Locate the cell with the specified text and output its (X, Y) center coordinate. 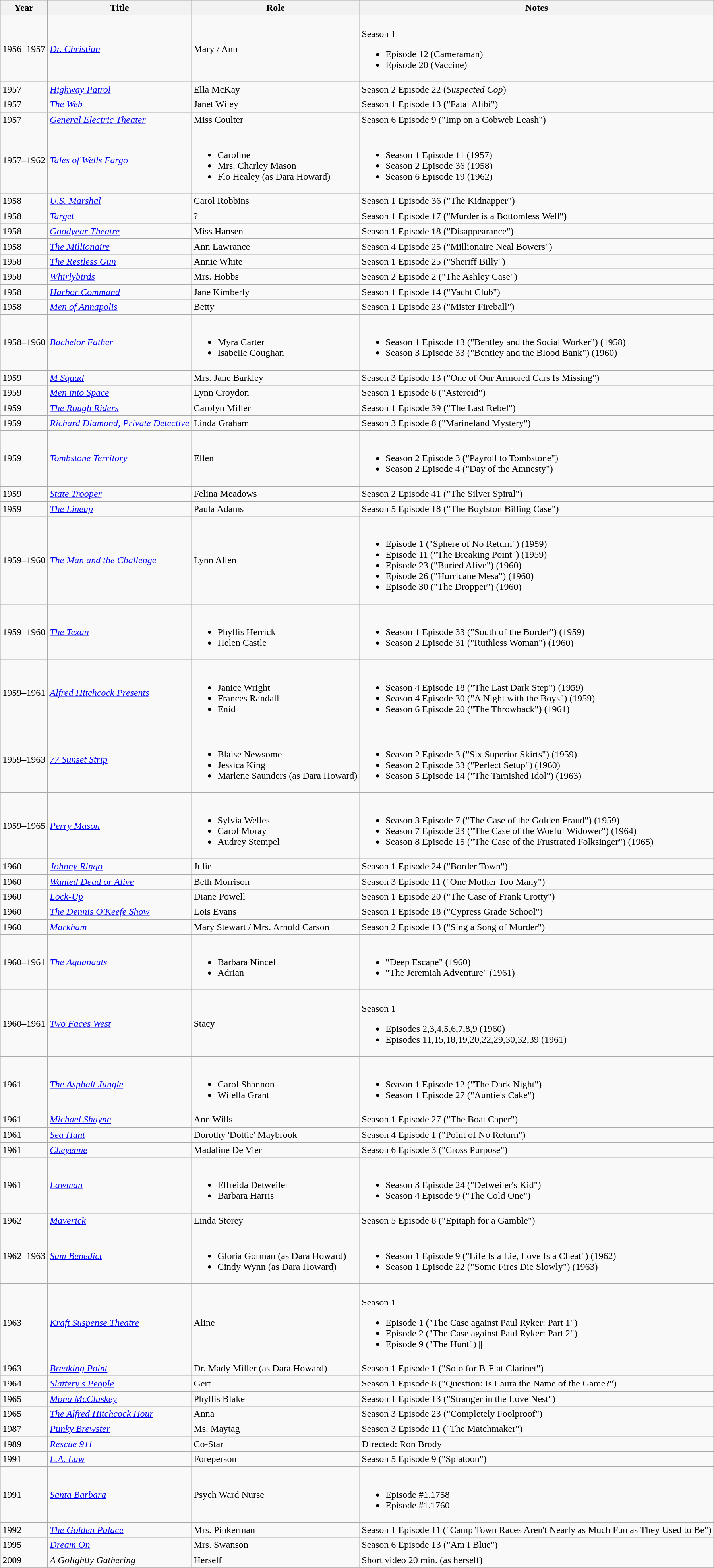
Title (120, 8)
Felina Meadows (276, 494)
Ann Wills (276, 1120)
Season 1 Episode 8 ("Question: Is Laura the Name of the Game?") (536, 1383)
Wanted Dead or Alive (120, 881)
Janet Wiley (276, 104)
Season 1 Episode 36 ("The Kidnapper") (536, 201)
Season 1 Episode 11 (1957)Season 2 Episode 36 (1958)Season 6 Episode 19 (1962) (536, 160)
Season 1 Episode 17 ("Murder is a Bottomless Well") (536, 216)
Tombstone Territory (120, 458)
Season 5 Episode 18 ("The Boylston Billing Case") (536, 509)
Mona McCluskey (120, 1398)
Dr. Mady Miller (as Dara Howard) (276, 1368)
Season 1 Episode 27 ("The Boat Caper") (536, 1120)
Season 3 Episode 13 ("One of Our Armored Cars Is Missing") (536, 378)
? (276, 216)
Season 1 Episode 33 ("South of the Border") (1959)Season 2 Episode 31 ("Ruthless Woman") (1960) (536, 632)
"Deep Escape" (1960)"The Jeremiah Adventure" (1961) (536, 962)
Janice WrightFrances RandallEnid (276, 693)
A Golightly Gathering (120, 1560)
Season 3 Episode 11 ("One Mother Too Many") (536, 881)
Blaise NewsomeJessica KingMarlene Saunders (as Dara Howard) (276, 759)
Year (24, 8)
Season 1 Episode 9 ("Life Is a Lie, Love Is a Cheat") (1962)Season 1 Episode 22 ("Some Fires Die Slowly") (1963) (536, 1256)
Lynn Croydon (276, 393)
Short video 20 min. (as herself) (536, 1560)
Men of Annapolis (120, 307)
2009 (24, 1560)
Season 2 Episode 22 (Suspected Cop) (536, 89)
Mrs. Swanson (276, 1545)
The Web (120, 104)
Season 1 Episode 13 ("Bentley and the Social Worker") (1958)Season 3 Episode 33 ("Bentley and the Blood Bank") (1960) (536, 342)
Season 3 Episode 8 ("Marineland Mystery") (536, 423)
Perry Mason (120, 825)
Foreperson (276, 1459)
Madaline De Vier (276, 1150)
Herself (276, 1560)
Season 1 Episode 18 ("Disappearance") (536, 231)
Season 1 Episode 1 ("Solo for B-Flat Clarinet") (536, 1368)
Carol ShannonWilella Grant (276, 1084)
1964 (24, 1383)
1956–1957 (24, 48)
The Man and the Challenge (120, 560)
Alfred Hitchcock Presents (120, 693)
The Asphalt Jungle (120, 1084)
Carol Robbins (276, 201)
Ann Lawrance (276, 246)
Anna (276, 1414)
Co-Star (276, 1444)
Season 6 Episode 3 ("Cross Purpose") (536, 1150)
The Millionaire (120, 246)
Season 5 Episode 9 ("Splatoon") (536, 1459)
Mrs. Jane Barkley (276, 378)
Linda Storey (276, 1220)
1992 (24, 1530)
Michael Shayne (120, 1120)
Myra CarterIsabelle Coughan (276, 342)
Aline (276, 1322)
Season 3 Episode 11 ("The Matchmaker") (536, 1429)
State Trooper (120, 494)
Season 2 Episode 41 ("The Silver Spiral") (536, 494)
Season 1Episode 1 ("The Case against Paul Ryker: Part 1")Episode 2 ("The Case against Paul Ryker: Part 2")Episode 9 ("The Hunt") || (536, 1322)
Season 1 Episode 13 ("Stranger in the Love Nest") (536, 1398)
Directed: Ron Brody (536, 1444)
Season 2 Episode 13 ("Sing a Song of Murder") (536, 927)
Kraft Suspense Theatre (120, 1322)
1989 (24, 1444)
The Texan (120, 632)
Dr. Christian (120, 48)
Season 6 Episode 9 ("Imp on a Cobweb Leash") (536, 120)
Season 1 Episode 39 ("The Last Rebel") (536, 408)
Season 1Episodes 2,3,4,5,6,7,8,9 (1960)Episodes 11,15,18,19,20,22,29,30,32,39 (1961) (536, 1023)
Psych Ward Nurse (276, 1495)
1959–1961 (24, 693)
Season 1 Episode 25 ("Sheriff Billy") (536, 261)
Two Faces West (120, 1023)
Season 1Episode 12 (Cameraman)Episode 20 (Vaccine) (536, 48)
The Aquanauts (120, 962)
Season 1 Episode 20 ("The Case of Frank Crotty") (536, 897)
Annie White (276, 261)
Barbara NincelAdrian (276, 962)
Season 1 Episode 11 ("Camp Town Races Aren't Nearly as Much Fun as They Used to Be") (536, 1530)
U.S. Marshal (120, 201)
Season 1 Episode 8 ("Asteroid") (536, 393)
Target (120, 216)
Mary / Ann (276, 48)
Sam Benedict (120, 1256)
Bachelor Father (120, 342)
Lock-Up (120, 897)
Linda Graham (276, 423)
Carolyn Miller (276, 408)
Miss Hansen (276, 231)
Season 2 Episode 3 ("Six Superior Skirts") (1959)Season 2 Episode 33 ("Perfect Setup") (1960)Season 5 Episode 14 ("The Tarnished Idol") (1963) (536, 759)
Beth Morrison (276, 881)
Season 3 Episode 24 ("Detweiler's Kid")Season 4 Episode 9 ("The Cold One") (536, 1185)
CarolineMrs. Charley MasonFlo Healey (as Dara Howard) (276, 160)
Season 4 Episode 18 ("The Last Dark Step") (1959)Season 4 Episode 30 ("A Night with the Boys") (1959)Season 6 Episode 20 ("The Throwback") (1961) (536, 693)
Season 1 Episode 13 ("Fatal Alibi") (536, 104)
Season 2 Episode 3 ("Payroll to Tombstone")Season 2 Episode 4 ("Day of the Amnesty") (536, 458)
Ms. Maytag (276, 1429)
The Alfred Hitchcock Hour (120, 1414)
Slattery's People (120, 1383)
Season 2 Episode 2 ("The Ashley Case") (536, 276)
Gert (276, 1383)
Goodyear Theatre (120, 231)
Breaking Point (120, 1368)
1962 (24, 1220)
Lynn Allen (276, 560)
M Squad (120, 378)
Santa Barbara (120, 1495)
Men into Space (120, 393)
Sea Hunt (120, 1135)
Dream On (120, 1545)
Rescue 911 (120, 1444)
Episode #1.1758Episode #1.1760 (536, 1495)
1959–1965 (24, 825)
Mrs. Pinkerman (276, 1530)
Julie (276, 866)
Elfreida DetweilerBarbara Harris (276, 1185)
The Restless Gun (120, 261)
General Electric Theater (120, 120)
Gloria Gorman (as Dara Howard)Cindy Wynn (as Dara Howard) (276, 1256)
Season 5 Episode 8 ("Epitaph for a Gamble") (536, 1220)
The Lineup (120, 509)
Season 4 Episode 25 ("Millionaire Neal Bowers") (536, 246)
Sylvia WellesCarol MorayAudrey Stempel (276, 825)
Ella McKay (276, 89)
The Golden Palace (120, 1530)
Season 3 Episode 23 ("Completely Foolproof") (536, 1414)
1962–1963 (24, 1256)
Season 1 Episode 14 ("Yacht Club") (536, 292)
Diane Powell (276, 897)
Jane Kimberly (276, 292)
Cheyenne (120, 1150)
1959–1963 (24, 759)
Miss Coulter (276, 120)
Season 6 Episode 13 ("Am I Blue") (536, 1545)
L.A. Law (120, 1459)
Harbor Command (120, 292)
1957–1962 (24, 160)
Maverick (120, 1220)
Mary Stewart / Mrs. Arnold Carson (276, 927)
The Rough Riders (120, 408)
Highway Patrol (120, 89)
Lois Evans (276, 912)
77 Sunset Strip (120, 759)
Punky Brewster (120, 1429)
1987 (24, 1429)
Lawman (120, 1185)
Notes (536, 8)
Dorothy 'Dottie' Maybrook (276, 1135)
Stacy (276, 1023)
Season 1 Episode 18 ("Cypress Grade School") (536, 912)
Season 1 Episode 12 ("The Dark Night")Season 1 Episode 27 ("Auntie's Cake") (536, 1084)
Phyllis Blake (276, 1398)
Season 4 Episode 1 ("Point of No Return") (536, 1135)
Markham (120, 927)
Mrs. Hobbs (276, 276)
Betty (276, 307)
1995 (24, 1545)
Ellen (276, 458)
Paula Adams (276, 509)
Whirlybirds (120, 276)
Role (276, 8)
Johnny Ringo (120, 866)
Season 1 Episode 23 ("Mister Fireball") (536, 307)
Season 1 Episode 24 ("Border Town") (536, 866)
Tales of Wells Fargo (120, 160)
Phyllis HerrickHelen Castle (276, 632)
1958–1960 (24, 342)
Richard Diamond, Private Detective (120, 423)
The Dennis O'Keefe Show (120, 912)
